Identify which cell holds the provided text, then report its [x, y] central coordinate. 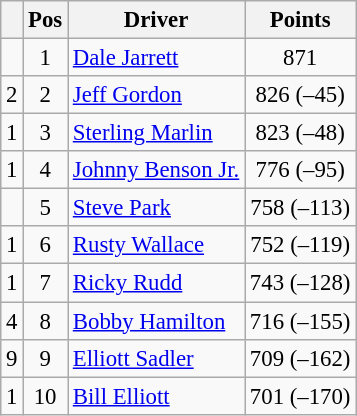
743 (–128) [300, 283]
Points [300, 20]
Bill Elliott [156, 396]
3 [46, 133]
826 (–45) [300, 95]
Jeff Gordon [156, 95]
823 (–48) [300, 133]
709 (–162) [300, 358]
5 [46, 208]
716 (–155) [300, 321]
Sterling Marlin [156, 133]
871 [300, 58]
Elliott Sadler [156, 358]
Rusty Wallace [156, 245]
701 (–170) [300, 396]
10 [46, 396]
7 [46, 283]
8 [46, 321]
6 [46, 245]
776 (–95) [300, 170]
Ricky Rudd [156, 283]
Steve Park [156, 208]
752 (–119) [300, 245]
Johnny Benson Jr. [156, 170]
758 (–113) [300, 208]
Driver [156, 20]
Pos [46, 20]
Bobby Hamilton [156, 321]
Dale Jarrett [156, 58]
